Locate the cell with the specified text and output its [x, y] center coordinate. 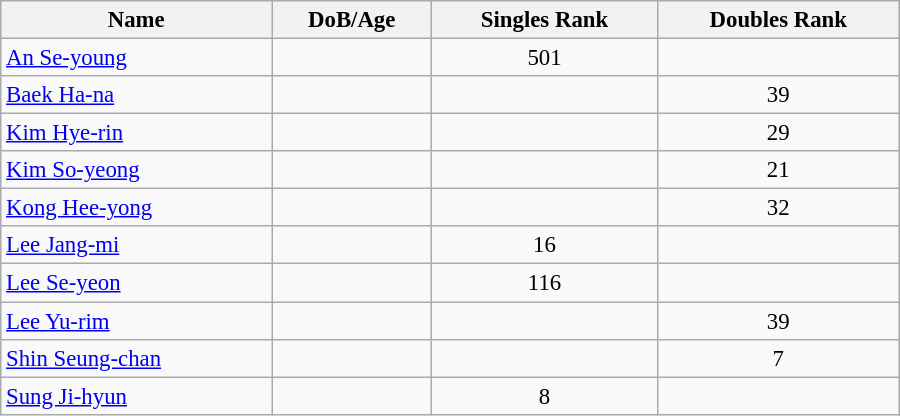
Singles Rank [544, 20]
Sung Ji-hyun [136, 396]
Baek Ha-na [136, 95]
21 [778, 170]
29 [778, 133]
An Se-young [136, 58]
Doubles Rank [778, 20]
Kim Hye-rin [136, 133]
Kim So-yeong [136, 170]
Shin Seung-chan [136, 358]
8 [544, 396]
Lee Se-yeon [136, 283]
DoB/Age [352, 20]
501 [544, 58]
32 [778, 208]
7 [778, 358]
Kong Hee-yong [136, 208]
Lee Jang-mi [136, 245]
16 [544, 245]
116 [544, 283]
Lee Yu-rim [136, 321]
Name [136, 20]
